Pinpoint the cell where the given text exists, returning its [x, y] midpoint coordinate. 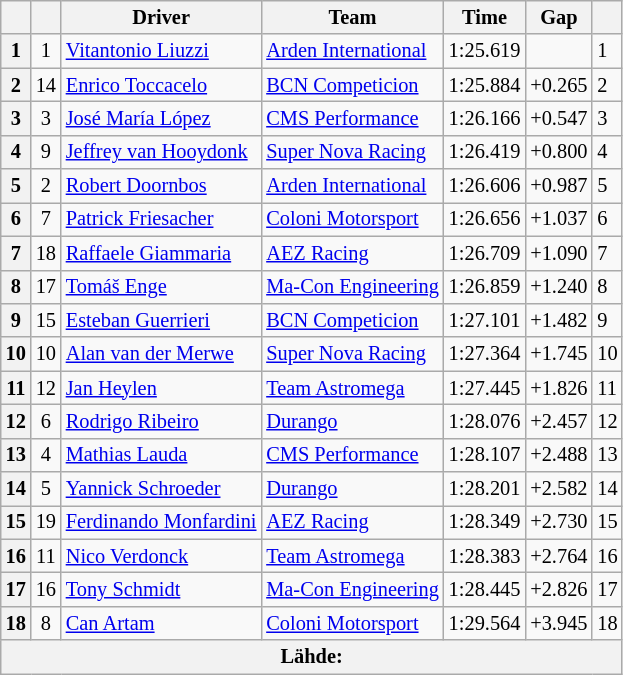
1:28.076 [485, 421]
Tomáš Enge [162, 287]
+0.547 [558, 118]
+0.987 [558, 186]
+3.945 [558, 623]
1:26.606 [485, 186]
Yannick Schroeder [162, 489]
+2.730 [558, 522]
1:27.364 [485, 354]
Robert Doornbos [162, 186]
Gap [558, 17]
Jan Heylen [162, 388]
1:28.201 [485, 489]
1:26.166 [485, 118]
Lähde: [312, 657]
Esteban Guerrieri [162, 320]
+2.764 [558, 556]
1:28.445 [485, 589]
+2.488 [558, 455]
1:25.884 [485, 85]
Time [485, 17]
Can Artam [162, 623]
1:28.349 [485, 522]
+2.457 [558, 421]
1:26.709 [485, 253]
Patrick Friesacher [162, 219]
1:26.859 [485, 287]
Rodrigo Ribeiro [162, 421]
1:27.445 [485, 388]
Alan van der Merwe [162, 354]
19 [46, 522]
+2.582 [558, 489]
Nico Verdonck [162, 556]
+1.240 [558, 287]
José María López [162, 118]
1:26.656 [485, 219]
1:25.619 [485, 51]
+0.265 [558, 85]
Enrico Toccacelo [162, 85]
Raffaele Giammaria [162, 253]
+1.090 [558, 253]
1:29.564 [485, 623]
1:27.101 [485, 320]
+0.800 [558, 152]
Driver [162, 17]
Team [352, 17]
Tony Schmidt [162, 589]
+1.745 [558, 354]
+1.037 [558, 219]
Vitantonio Liuzzi [162, 51]
+1.482 [558, 320]
Ferdinando Monfardini [162, 522]
1:26.419 [485, 152]
1:28.107 [485, 455]
Jeffrey van Hooydonk [162, 152]
Mathias Lauda [162, 455]
+1.826 [558, 388]
1:28.383 [485, 556]
+2.826 [558, 589]
